Capture the cell that displays the provided text and extract its (X, Y) central coordinate. 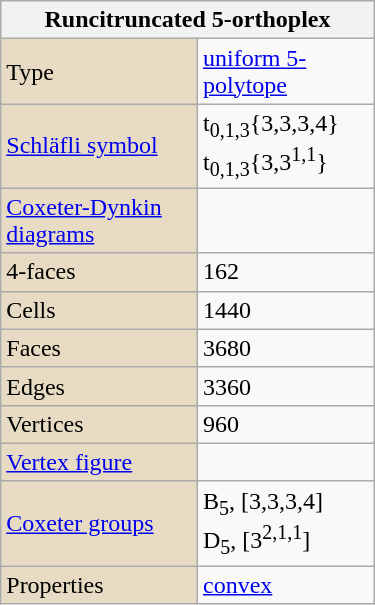
1440 (286, 310)
Vertex figure (100, 462)
Runcitruncated 5-orthoplex (188, 20)
Coxeter groups (100, 523)
3680 (286, 348)
Type (100, 72)
Properties (100, 585)
B5, [3,3,3,4]D5, [32,1,1] (286, 523)
3360 (286, 386)
t0,1,3{3,3,3,4}t0,1,3{3,31,1} (286, 146)
Schläfli symbol (100, 146)
uniform 5-polytope (286, 72)
Coxeter-Dynkin diagrams (100, 220)
Vertices (100, 424)
162 (286, 272)
Edges (100, 386)
960 (286, 424)
Faces (100, 348)
4-faces (100, 272)
convex (286, 585)
Cells (100, 310)
